Provide the [x, y] coordinate of the cell's center where the given text is located.  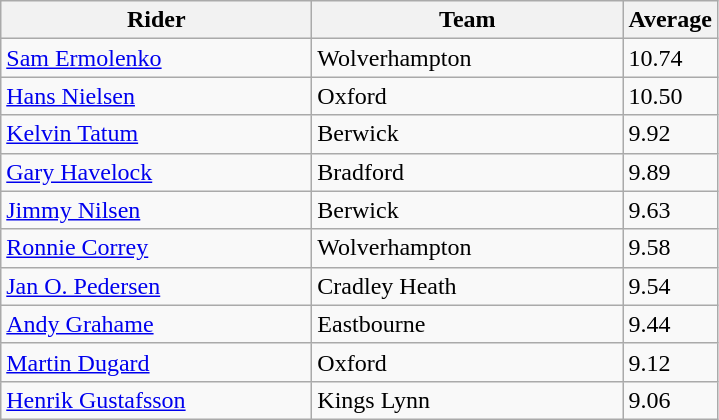
Hans Nielsen [156, 96]
Jimmy Nilsen [156, 210]
Average [670, 20]
Cradley Heath [468, 286]
9.58 [670, 248]
Bradford [468, 172]
9.44 [670, 324]
10.74 [670, 58]
Jan O. Pedersen [156, 286]
Eastbourne [468, 324]
Andy Grahame [156, 324]
Sam Ermolenko [156, 58]
9.06 [670, 400]
Gary Havelock [156, 172]
9.12 [670, 362]
9.54 [670, 286]
Martin Dugard [156, 362]
Team [468, 20]
Henrik Gustafsson [156, 400]
Kelvin Tatum [156, 134]
9.63 [670, 210]
Ronnie Correy [156, 248]
9.92 [670, 134]
Rider [156, 20]
Kings Lynn [468, 400]
10.50 [670, 96]
9.89 [670, 172]
